Find where the given text appears and provide that cell's center as (x, y) coordinate. 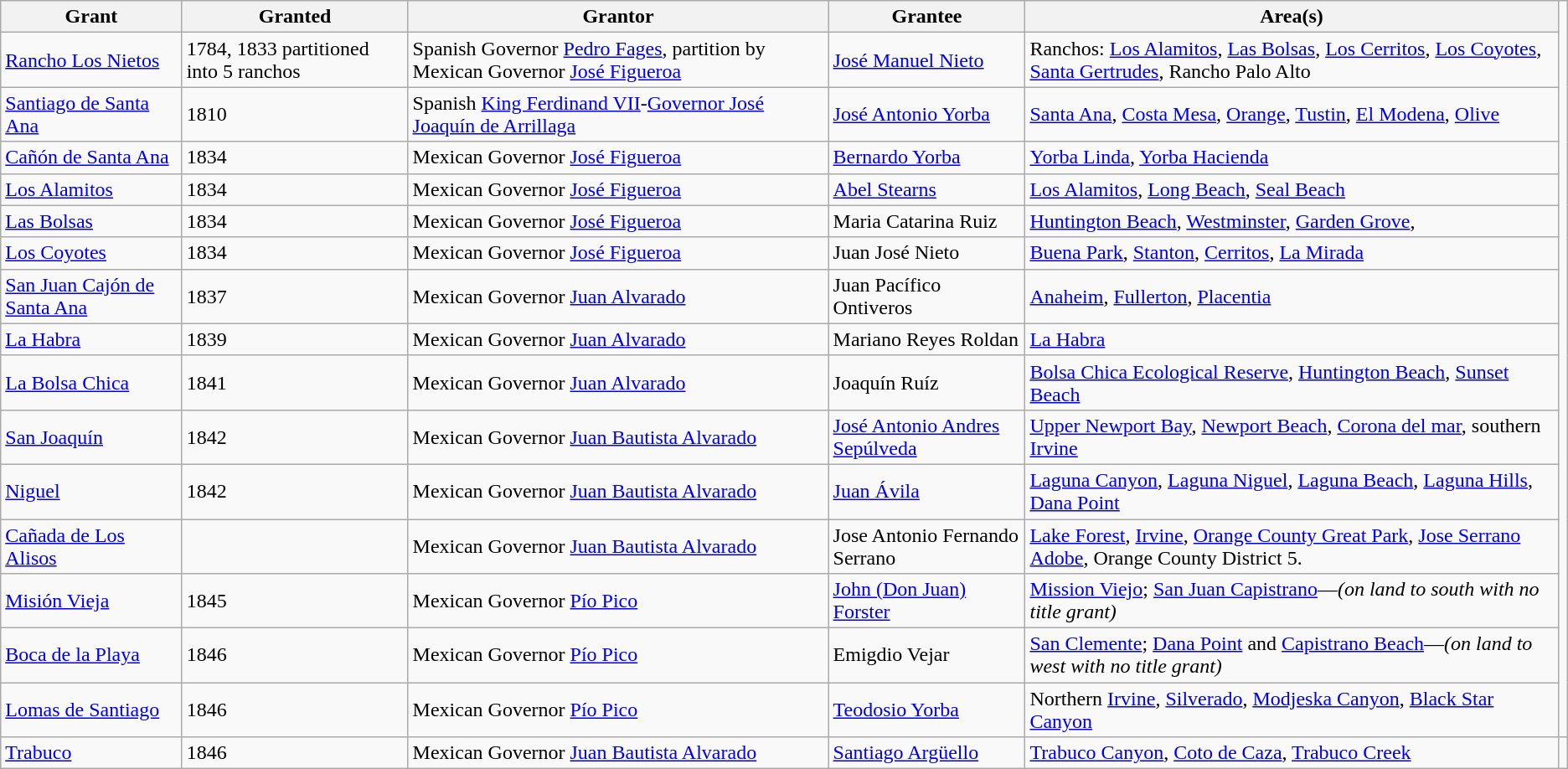
Maria Catarina Ruiz (926, 221)
Grantee (926, 17)
Laguna Canyon, Laguna Niguel, Laguna Beach, Laguna Hills, Dana Point (1292, 491)
Grantor (618, 17)
San Clemente; Dana Point and Capistrano Beach—(on land to west with no title grant) (1292, 655)
1841 (295, 382)
1810 (295, 114)
Lake Forest, Irvine, Orange County Great Park, Jose Serrano Adobe, Orange County District 5. (1292, 546)
Emigdio Vejar (926, 655)
Juan José Nieto (926, 253)
Spanish King Ferdinand VII-Governor José Joaquín de Arrillaga (618, 114)
Anaheim, Fullerton, Placentia (1292, 297)
José Antonio Yorba (926, 114)
Juan Pacífico Ontiveros (926, 297)
Upper Newport Bay, Newport Beach, Corona del mar, southern Irvine (1292, 437)
Huntington Beach, Westminster, Garden Grove, (1292, 221)
Los Alamitos (91, 189)
La Bolsa Chica (91, 382)
Trabuco Canyon, Coto de Caza, Trabuco Creek (1292, 753)
1845 (295, 601)
Ranchos: Los Alamitos, Las Bolsas, Los Cerritos, Los Coyotes, Santa Gertrudes, Rancho Palo Alto (1292, 60)
Jose Antonio Fernando Serrano (926, 546)
John (Don Juan) Forster (926, 601)
Niguel (91, 491)
Grant (91, 17)
Bolsa Chica Ecological Reserve, Huntington Beach, Sunset Beach (1292, 382)
Lomas de Santiago (91, 710)
Mission Viejo; San Juan Capistrano—(on land to south with no title grant) (1292, 601)
1784, 1833 partitioned into 5 ranchos (295, 60)
Joaquín Ruíz (926, 382)
Cañón de Santa Ana (91, 157)
Cañada de Los Alisos (91, 546)
Area(s) (1292, 17)
José Manuel Nieto (926, 60)
José Antonio Andres Sepúlveda (926, 437)
1839 (295, 339)
Juan Ávila (926, 491)
San Joaquín (91, 437)
Teodosio Yorba (926, 710)
Las Bolsas (91, 221)
Boca de la Playa (91, 655)
Santiago de Santa Ana (91, 114)
Northern Irvine, Silverado, Modjeska Canyon, Black Star Canyon (1292, 710)
Los Alamitos, Long Beach, Seal Beach (1292, 189)
1837 (295, 297)
Abel Stearns (926, 189)
Santiago Argüello (926, 753)
Misión Vieja (91, 601)
Trabuco (91, 753)
Spanish Governor Pedro Fages, partition by Mexican Governor José Figueroa (618, 60)
Los Coyotes (91, 253)
Mariano Reyes Roldan (926, 339)
Bernardo Yorba (926, 157)
Santa Ana, Costa Mesa, Orange, Tustin, El Modena, Olive (1292, 114)
Yorba Linda, Yorba Hacienda (1292, 157)
Granted (295, 17)
Buena Park, Stanton, Cerritos, La Mirada (1292, 253)
Rancho Los Nietos (91, 60)
San Juan Cajón de Santa Ana (91, 297)
